For the text-containing cell, return its midpoint in [x, y] coordinate format. 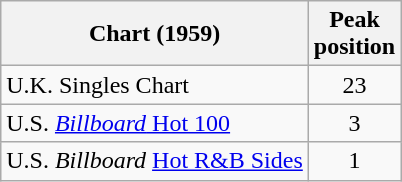
1 [354, 161]
Chart (1959) [155, 34]
23 [354, 85]
Peakposition [354, 34]
U.S. Billboard Hot 100 [155, 123]
3 [354, 123]
U.S. Billboard Hot R&B Sides [155, 161]
U.K. Singles Chart [155, 85]
